Capture the cell that displays the provided text and extract its [x, y] central coordinate. 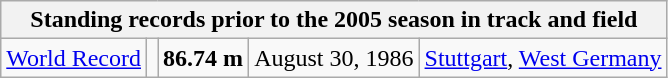
Standing records prior to the 2005 season in track and field [334, 20]
August 30, 1986 [334, 58]
World Record [74, 58]
86.74 m [204, 58]
Stuttgart, West Germany [543, 58]
